Scan for the cell matching the given text and deliver its [x, y] coordinate at center. 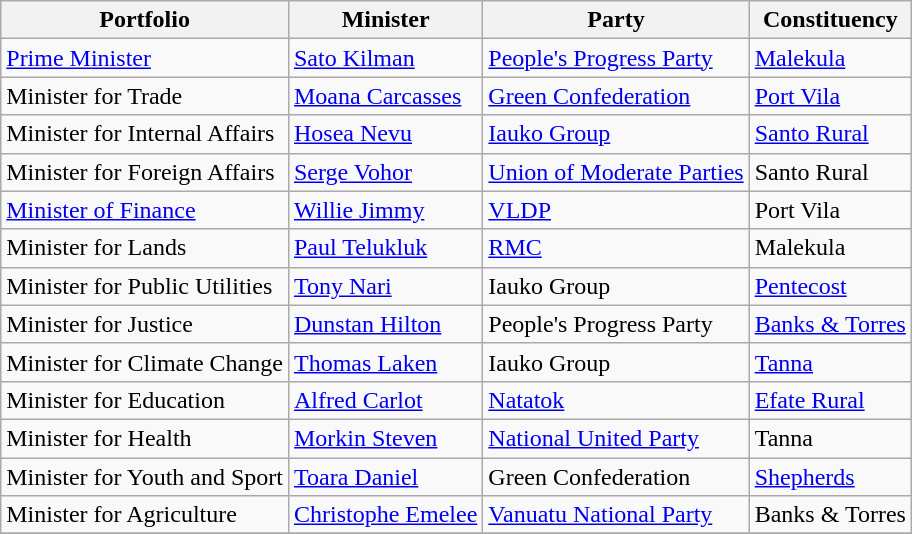
Minister for Agriculture [145, 515]
VLDP [616, 210]
Pentecost [830, 286]
Portfolio [145, 20]
Minister for Trade [145, 96]
Shepherds [830, 477]
Minister of Finance [145, 210]
Natatok [616, 400]
Paul Telukluk [385, 248]
Minister for Climate Change [145, 362]
Toara Daniel [385, 477]
Efate Rural [830, 400]
Tony Nari [385, 286]
Minister for Justice [145, 324]
National United Party [616, 438]
Hosea Nevu [385, 134]
Minister for Public Utilities [145, 286]
Minister for Foreign Affairs [145, 172]
Minister for Education [145, 400]
Morkin Steven [385, 438]
Moana Carcasses [385, 96]
Vanuatu National Party [616, 515]
Christophe Emelee [385, 515]
Minister for Health [145, 438]
Dunstan Hilton [385, 324]
Sato Kilman [385, 58]
Party [616, 20]
Minister for Youth and Sport [145, 477]
RMC [616, 248]
Constituency [830, 20]
Union of Moderate Parties [616, 172]
Thomas Laken [385, 362]
Alfred Carlot [385, 400]
Prime Minister [145, 58]
Serge Vohor [385, 172]
Willie Jimmy [385, 210]
Minister [385, 20]
Minister for Internal Affairs [145, 134]
Minister for Lands [145, 248]
